Identify which cell holds the provided text, then report its (X, Y) central coordinate. 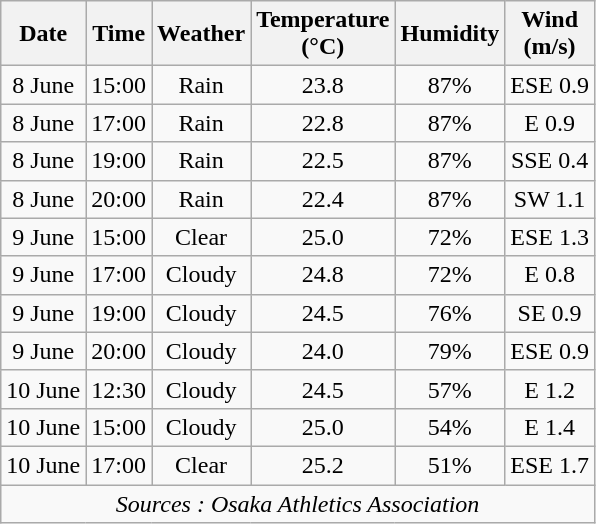
79% (450, 351)
E 1.2 (550, 389)
76% (450, 313)
51% (450, 465)
12:30 (119, 389)
Time (119, 34)
57% (450, 389)
Wind(m/s) (550, 34)
24.0 (323, 351)
E 1.4 (550, 427)
SW 1.1 (550, 199)
25.2 (323, 465)
Temperature(°C) (323, 34)
22.8 (323, 123)
ESE 1.3 (550, 237)
23.8 (323, 85)
E 0.9 (550, 123)
ESE 1.7 (550, 465)
Sources : Osaka Athletics Association (298, 503)
24.8 (323, 275)
Date (44, 34)
SSE 0.4 (550, 161)
SE 0.9 (550, 313)
E 0.8 (550, 275)
22.5 (323, 161)
Weather (202, 34)
22.4 (323, 199)
54% (450, 427)
Humidity (450, 34)
